Provide the (X, Y) coordinate of the cell's center where the given text is located.  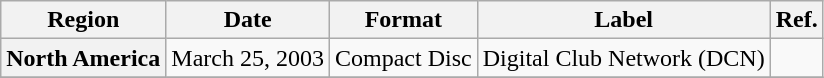
Format (403, 20)
Compact Disc (403, 58)
Label (624, 20)
North America (84, 58)
Digital Club Network (DCN) (624, 58)
Date (248, 20)
Ref. (796, 20)
March 25, 2003 (248, 58)
Region (84, 20)
